Capture the cell that displays the provided text and extract its (X, Y) central coordinate. 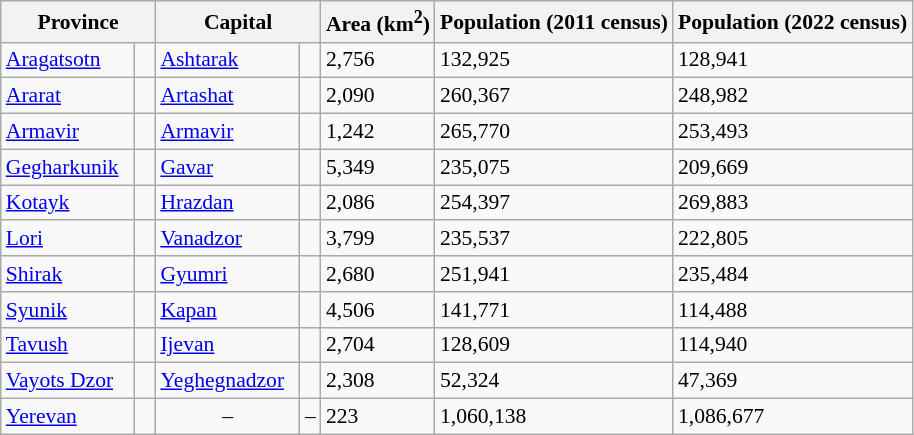
Artashat (228, 96)
132,925 (554, 60)
260,367 (554, 96)
254,397 (554, 203)
5,349 (378, 167)
141,771 (554, 310)
2,756 (378, 60)
52,324 (554, 381)
248,982 (792, 96)
Kotayk (68, 203)
269,883 (792, 203)
Yerevan (68, 417)
Yeghegnadzor (228, 381)
114,940 (792, 345)
Kapan (228, 310)
47,369 (792, 381)
2,308 (378, 381)
114,488 (792, 310)
Ijevan (228, 345)
222,805 (792, 239)
Ararat (68, 96)
2,680 (378, 274)
Gyumri (228, 274)
209,669 (792, 167)
Population (2022 census) (792, 22)
235,537 (554, 239)
1,242 (378, 132)
4,506 (378, 310)
2,704 (378, 345)
Vanadzor (228, 239)
Tavush (68, 345)
Gavar (228, 167)
128,941 (792, 60)
Population (2011 census) (554, 22)
Area (km2) (378, 22)
Vayots Dzor (68, 381)
Lori (68, 239)
Capital (238, 22)
Gegharkunik (68, 167)
2,090 (378, 96)
Province (78, 22)
223 (378, 417)
253,493 (792, 132)
3,799 (378, 239)
1,060,138 (554, 417)
1,086,677 (792, 417)
265,770 (554, 132)
Ashtarak (228, 60)
251,941 (554, 274)
235,484 (792, 274)
Hrazdan (228, 203)
Syunik (68, 310)
2,086 (378, 203)
235,075 (554, 167)
Shirak (68, 274)
128,609 (554, 345)
Aragatsotn (68, 60)
